Determine the (X, Y) coordinate at the center of the cell enclosing the given text.  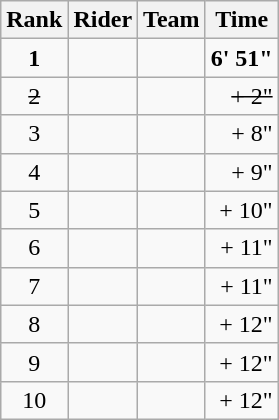
Rank (34, 20)
Time (242, 20)
+ 9" (242, 172)
4 (34, 172)
9 (34, 362)
5 (34, 210)
3 (34, 134)
6' 51" (242, 58)
8 (34, 324)
+ 10" (242, 210)
Team (172, 20)
2 (34, 96)
1 (34, 58)
+ 2" (242, 96)
7 (34, 286)
Rider (103, 20)
6 (34, 248)
+ 8" (242, 134)
10 (34, 400)
